Determine the [X, Y] coordinate at the center of the cell enclosing the given text.  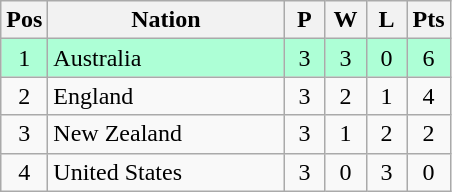
P [304, 20]
Nation [166, 20]
L [386, 20]
New Zealand [166, 134]
England [166, 96]
Pts [428, 20]
Australia [166, 58]
Pos [24, 20]
W [346, 20]
United States [166, 172]
6 [428, 58]
